Search for the cell housing the specified text and yield its [x, y] center coordinate. 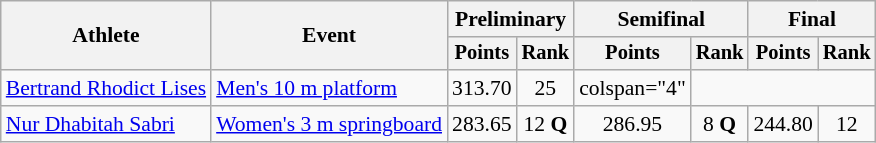
Semifinal [661, 19]
colspan="4" [632, 88]
283.65 [482, 124]
Event [329, 36]
Preliminary [510, 19]
12 Q [546, 124]
Athlete [106, 36]
Final [812, 19]
Bertrand Rhodict Lises [106, 88]
12 [847, 124]
Women's 3 m springboard [329, 124]
313.70 [482, 88]
Men's 10 m platform [329, 88]
8 Q [720, 124]
244.80 [782, 124]
25 [546, 88]
286.95 [632, 124]
Nur Dhabitah Sabri [106, 124]
